From the cell containing the given text, extract its center point as (x, y) coordinate. 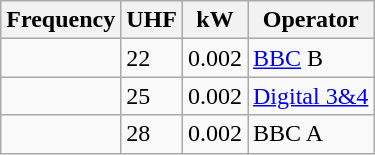
kW (214, 20)
Operator (311, 20)
Frequency (61, 20)
Digital 3&4 (311, 96)
28 (152, 134)
BBC B (311, 58)
25 (152, 96)
BBC A (311, 134)
22 (152, 58)
UHF (152, 20)
